For the text-containing cell, return its midpoint in [X, Y] coordinate format. 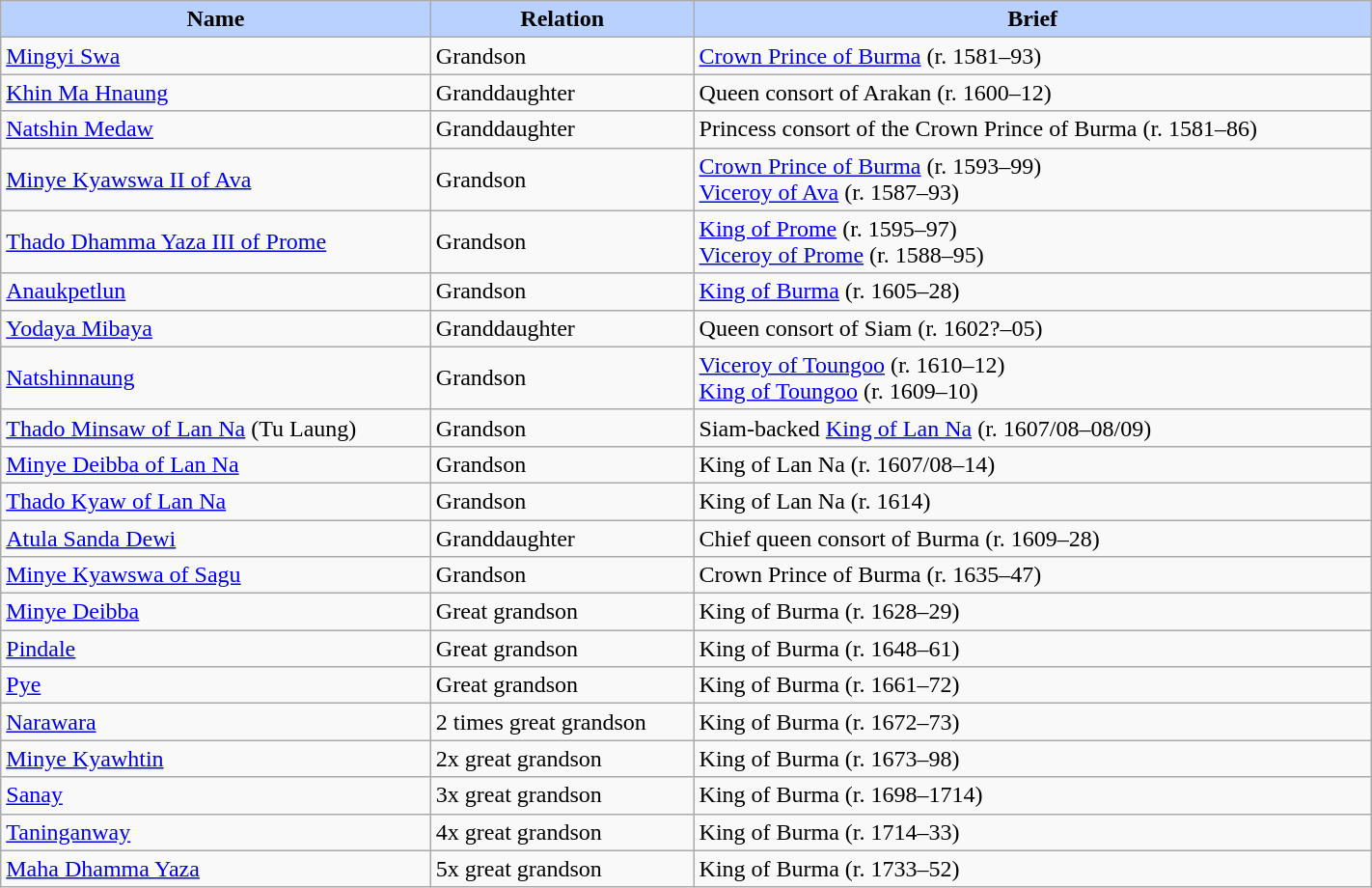
Minye Kyawswa of Sagu [216, 575]
King of Burma (r. 1672–73) [1032, 722]
2x great grandson [562, 759]
Chief queen consort of Burma (r. 1609–28) [1032, 538]
Pindale [216, 649]
Relation [562, 19]
Crown Prince of Burma (r. 1581–93) [1032, 56]
Queen consort of Arakan (r. 1600–12) [1032, 93]
King of Burma (r. 1661–72) [1032, 685]
King of Burma (r. 1605–28) [1032, 291]
Taninganway [216, 832]
Yodaya Mibaya [216, 328]
Princess consort of the Crown Prince of Burma (r. 1581–86) [1032, 129]
King of Burma (r. 1648–61) [1032, 649]
King of Burma (r. 1714–33) [1032, 832]
Pye [216, 685]
Maha Dhamma Yaza [216, 869]
Thado Minsaw of Lan Na (Tu Laung) [216, 428]
2 times great grandson [562, 722]
King of Burma (r. 1628–29) [1032, 612]
Viceroy of Toungoo (r. 1610–12) King of Toungoo (r. 1609–10) [1032, 378]
King of Burma (r. 1673–98) [1032, 759]
King of Lan Na (r. 1614) [1032, 501]
King of Prome (r. 1595–97) Viceroy of Prome (r. 1588–95) [1032, 241]
3x great grandson [562, 795]
King of Burma (r. 1698–1714) [1032, 795]
Brief [1032, 19]
Minye Deibba [216, 612]
Thado Kyaw of Lan Na [216, 501]
Crown Prince of Burma (r. 1593–99) Viceroy of Ava (r. 1587–93) [1032, 180]
Minye Kyawswa II of Ava [216, 180]
Mingyi Swa [216, 56]
Minye Deibba of Lan Na [216, 464]
Minye Kyawhtin [216, 759]
4x great grandson [562, 832]
Atula Sanda Dewi [216, 538]
Siam-backed King of Lan Na (r. 1607/08–08/09) [1032, 428]
Narawara [216, 722]
Thado Dhamma Yaza III of Prome [216, 241]
King of Burma (r. 1733–52) [1032, 869]
Anaukpetlun [216, 291]
Natshinnaung [216, 378]
Natshin Medaw [216, 129]
Khin Ma Hnaung [216, 93]
Name [216, 19]
Crown Prince of Burma (r. 1635–47) [1032, 575]
Sanay [216, 795]
Queen consort of Siam (r. 1602?–05) [1032, 328]
5x great grandson [562, 869]
King of Lan Na (r. 1607/08–14) [1032, 464]
